Extract the (X, Y) coordinate from the center of the cell holding the provided text.  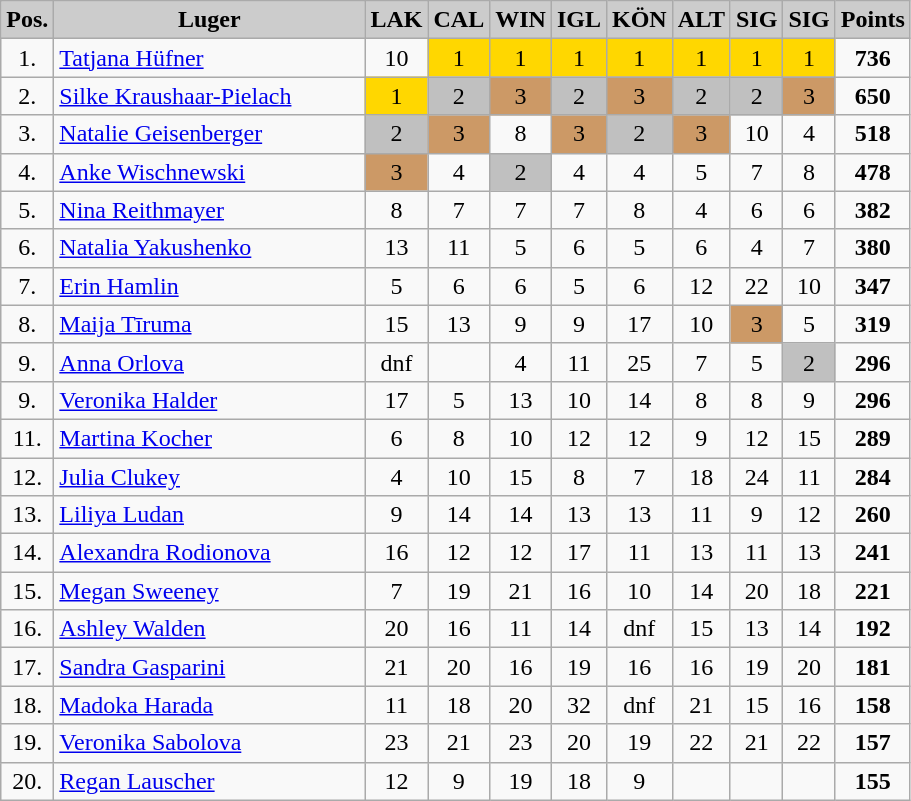
Luger (210, 20)
1. (28, 58)
478 (872, 172)
Alexandra Rodionova (210, 553)
221 (872, 591)
Veronika Sabolova (210, 743)
Veronika Halder (210, 400)
13. (28, 515)
2. (28, 96)
Martina Kocher (210, 438)
8. (28, 324)
LAK (396, 20)
15. (28, 591)
KÖN (639, 20)
Natalie Geisenberger (210, 134)
IGL (578, 20)
157 (872, 743)
Julia Clukey (210, 477)
Silke Kraushaar-Pielach (210, 96)
WIN (521, 20)
Maija Tīruma (210, 324)
6. (28, 248)
382 (872, 210)
Ashley Walden (210, 629)
14. (28, 553)
284 (872, 477)
Madoka Harada (210, 705)
32 (578, 705)
241 (872, 553)
19. (28, 743)
Pos. (28, 20)
17. (28, 667)
Regan Lauscher (210, 781)
5. (28, 210)
24 (756, 477)
319 (872, 324)
CAL (459, 20)
Anna Orlova (210, 362)
155 (872, 781)
16. (28, 629)
650 (872, 96)
192 (872, 629)
518 (872, 134)
Tatjana Hüfner (210, 58)
Megan Sweeney (210, 591)
Anke Wischnewski (210, 172)
Sandra Gasparini (210, 667)
Points (872, 20)
736 (872, 58)
181 (872, 667)
347 (872, 286)
380 (872, 248)
7. (28, 286)
12. (28, 477)
Erin Hamlin (210, 286)
260 (872, 515)
Natalia Yakushenko (210, 248)
289 (872, 438)
11. (28, 438)
4. (28, 172)
Liliya Ludan (210, 515)
Nina Reithmayer (210, 210)
18. (28, 705)
ALT (701, 20)
3. (28, 134)
20. (28, 781)
25 (639, 362)
158 (872, 705)
